Search for the cell housing the specified text and yield its [x, y] center coordinate. 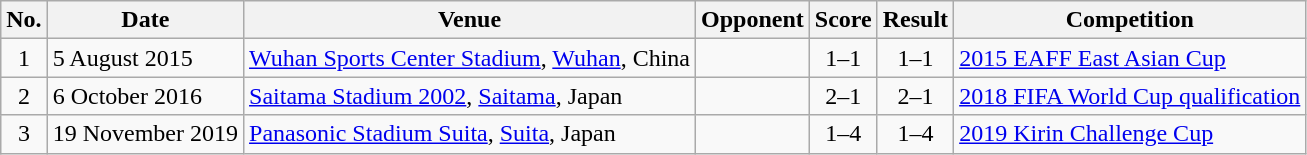
Opponent [753, 20]
5 August 2015 [145, 58]
2019 Kirin Challenge Cup [1130, 134]
1 [24, 58]
2015 EAFF East Asian Cup [1130, 58]
Panasonic Stadium Suita, Suita, Japan [470, 134]
Result [915, 20]
3 [24, 134]
2018 FIFA World Cup qualification [1130, 96]
Venue [470, 20]
Competition [1130, 20]
19 November 2019 [145, 134]
2 [24, 96]
Score [843, 20]
No. [24, 20]
Wuhan Sports Center Stadium, Wuhan, China [470, 58]
Saitama Stadium 2002, Saitama, Japan [470, 96]
Date [145, 20]
6 October 2016 [145, 96]
